Extract the [x, y] coordinate from the center of the cell holding the provided text.  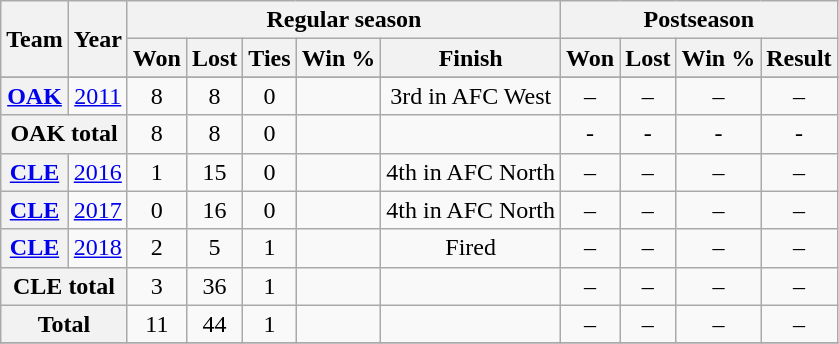
Regular season [344, 20]
36 [214, 286]
Postseason [700, 20]
2011 [98, 96]
Total [64, 324]
11 [156, 324]
Finish [471, 58]
15 [214, 172]
2018 [98, 248]
OAK [35, 96]
CLE total [64, 286]
44 [214, 324]
2 [156, 248]
16 [214, 210]
Result [799, 58]
OAK total [64, 134]
Team [35, 39]
3 [156, 286]
Fired [471, 248]
2017 [98, 210]
Year [98, 39]
3rd in AFC West [471, 96]
2016 [98, 172]
5 [214, 248]
Ties [270, 58]
